Determine the [x, y] coordinate at the center of the cell enclosing the given text.  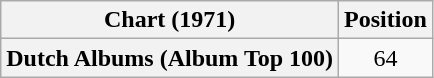
Dutch Albums (Album Top 100) [170, 58]
Position [386, 20]
Chart (1971) [170, 20]
64 [386, 58]
